Locate the cell with the specified text and output its [X, Y] center coordinate. 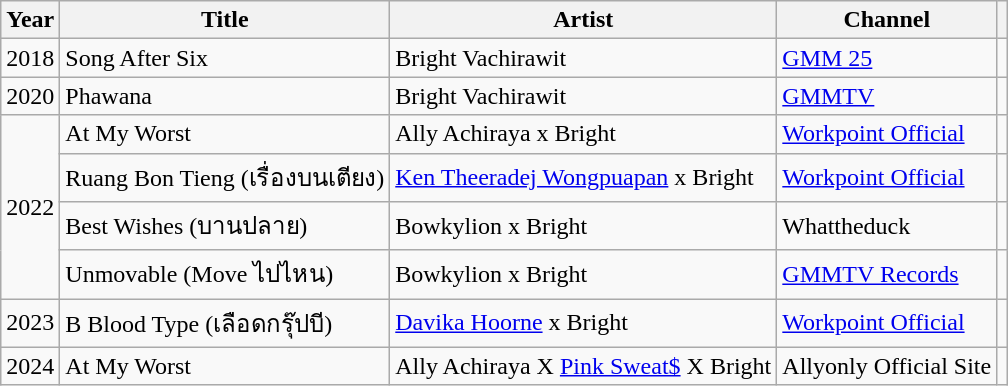
Allyonly Official Site [887, 366]
Ally Achiraya x Bright [584, 134]
2020 [30, 96]
2024 [30, 366]
Artist [584, 20]
Whattheduck [887, 226]
2023 [30, 324]
2022 [30, 207]
GMMTV Records [887, 274]
Year [30, 20]
Title [225, 20]
B Blood Type (เลือดกรุ๊ปบี) [225, 324]
Song After Six [225, 58]
Ally Achiraya X Pink Sweat$ X Bright [584, 366]
GMMTV [887, 96]
Unmovable (Move ไปไหน) [225, 274]
Phawana [225, 96]
Channel [887, 20]
2018 [30, 58]
Ken Theeradej Wongpuapan x Bright [584, 178]
Best Wishes (บานปลาย) [225, 226]
Davika Hoorne x Bright [584, 324]
Ruang Bon Tieng (เรื่องบนเตียง) [225, 178]
GMM 25 [887, 58]
